Return [X, Y] of the center of cell containing provided text 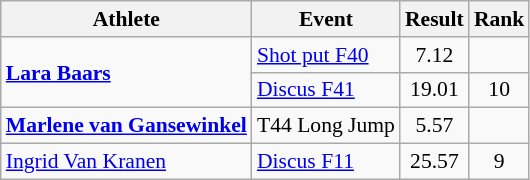
19.01 [434, 90]
7.12 [434, 55]
Shot put F40 [326, 55]
Rank [500, 19]
T44 Long Jump [326, 126]
Event [326, 19]
Lara Baars [126, 72]
Discus F11 [326, 162]
Discus F41 [326, 90]
25.57 [434, 162]
Athlete [126, 19]
10 [500, 90]
9 [500, 162]
5.57 [434, 126]
Result [434, 19]
Marlene van Gansewinkel [126, 126]
Ingrid Van Kranen [126, 162]
